Pinpoint the cell where the given text exists, returning its [X, Y] midpoint coordinate. 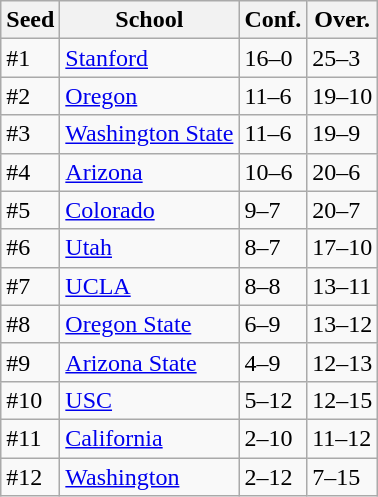
12–13 [342, 362]
Colorado [150, 210]
Conf. [273, 20]
13–11 [342, 286]
7–15 [342, 477]
Washington State [150, 134]
25–3 [342, 58]
Washington [150, 477]
#7 [30, 286]
Over. [342, 20]
Stanford [150, 58]
20–7 [342, 210]
2–10 [273, 438]
#4 [30, 172]
USC [150, 400]
#1 [30, 58]
Oregon [150, 96]
17–10 [342, 248]
Oregon State [150, 324]
8–8 [273, 286]
19–10 [342, 96]
Arizona State [150, 362]
#2 [30, 96]
16–0 [273, 58]
10–6 [273, 172]
9–7 [273, 210]
#8 [30, 324]
#5 [30, 210]
11–12 [342, 438]
School [150, 20]
4–9 [273, 362]
California [150, 438]
Arizona [150, 172]
2–12 [273, 477]
Seed [30, 20]
#11 [30, 438]
6–9 [273, 324]
#12 [30, 477]
#6 [30, 248]
#10 [30, 400]
12–15 [342, 400]
#9 [30, 362]
19–9 [342, 134]
20–6 [342, 172]
5–12 [273, 400]
13–12 [342, 324]
8–7 [273, 248]
UCLA [150, 286]
#3 [30, 134]
Utah [150, 248]
